Scan for the cell matching the given text and deliver its [x, y] coordinate at center. 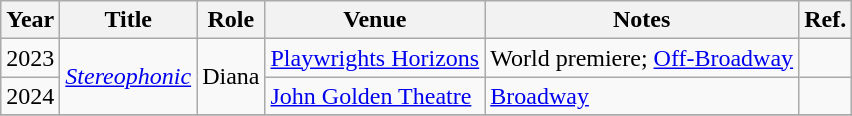
Role [231, 20]
2023 [30, 58]
Venue [375, 20]
Ref. [826, 20]
World premiere; Off-Broadway [642, 58]
2024 [30, 96]
Broadway [642, 96]
John Golden Theatre [375, 96]
Notes [642, 20]
Year [30, 20]
Title [128, 20]
Stereophonic [128, 77]
Diana [231, 77]
Playwrights Horizons [375, 58]
